Return the [X, Y] coordinate for the center point of the cell that contains the specified text.  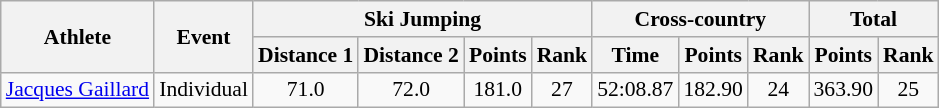
25 [908, 90]
363.90 [842, 90]
71.0 [306, 90]
27 [562, 90]
52:08.87 [635, 90]
Individual [204, 90]
72.0 [410, 90]
24 [778, 90]
Distance 2 [410, 55]
Distance 1 [306, 55]
Athlete [78, 36]
Time [635, 55]
Total [873, 19]
Cross-country [700, 19]
182.90 [712, 90]
Event [204, 36]
Ski Jumping [422, 19]
181.0 [498, 90]
Jacques Gaillard [78, 90]
